Find where the given text appears and provide that cell's center as (x, y) coordinate. 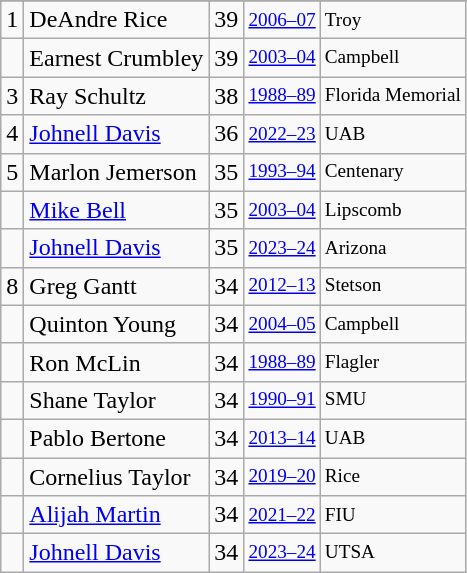
2019–20 (282, 477)
2021–22 (282, 515)
38 (226, 96)
Centenary (392, 172)
Earnest Crumbley (116, 58)
Arizona (392, 248)
Cornelius Taylor (116, 477)
Stetson (392, 286)
Ray Schultz (116, 96)
Alijah Martin (116, 515)
Pablo Bertone (116, 438)
Shane Taylor (116, 400)
2004–05 (282, 324)
Flagler (392, 362)
1 (12, 20)
UTSA (392, 553)
4 (12, 134)
2012–13 (282, 286)
Ron McLin (116, 362)
SMU (392, 400)
Lipscomb (392, 210)
2006–07 (282, 20)
Mike Bell (116, 210)
Rice (392, 477)
2022–23 (282, 134)
1993–94 (282, 172)
1990–91 (282, 400)
5 (12, 172)
DeAndre Rice (116, 20)
Greg Gantt (116, 286)
Marlon Jemerson (116, 172)
Troy (392, 20)
FIU (392, 515)
Florida Memorial (392, 96)
36 (226, 134)
2013–14 (282, 438)
8 (12, 286)
Quinton Young (116, 324)
3 (12, 96)
